Identify which cell holds the provided text, then report its (x, y) central coordinate. 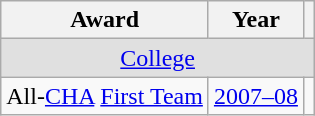
College (158, 58)
Award (105, 20)
All-CHA First Team (105, 96)
2007–08 (256, 96)
Year (256, 20)
